Identify which cell holds the provided text, then report its (x, y) central coordinate. 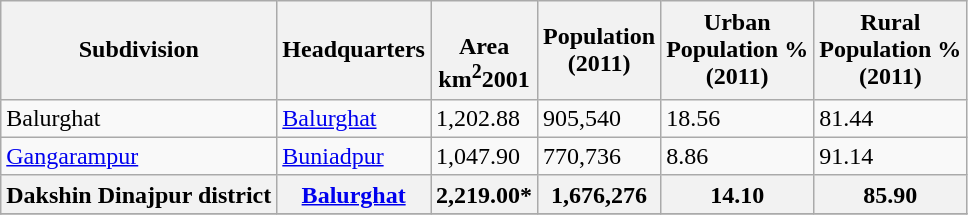
81.44 (890, 118)
1,202.88 (484, 118)
Rural Population % (2011) (890, 50)
905,540 (600, 118)
Headquarters (354, 50)
Population(2011) (600, 50)
91.14 (890, 156)
Areakm22001 (484, 50)
85.90 (890, 194)
1,676,276 (600, 194)
14.10 (738, 194)
Subdivision (139, 50)
Gangarampur (139, 156)
18.56 (738, 118)
UrbanPopulation %(2011) (738, 50)
1,047.90 (484, 156)
770,736 (600, 156)
Buniadpur (354, 156)
2,219.00* (484, 194)
8.86 (738, 156)
Dakshin Dinajpur district (139, 194)
